Output the [x, y] coordinate of the center of the cell containing the given text.  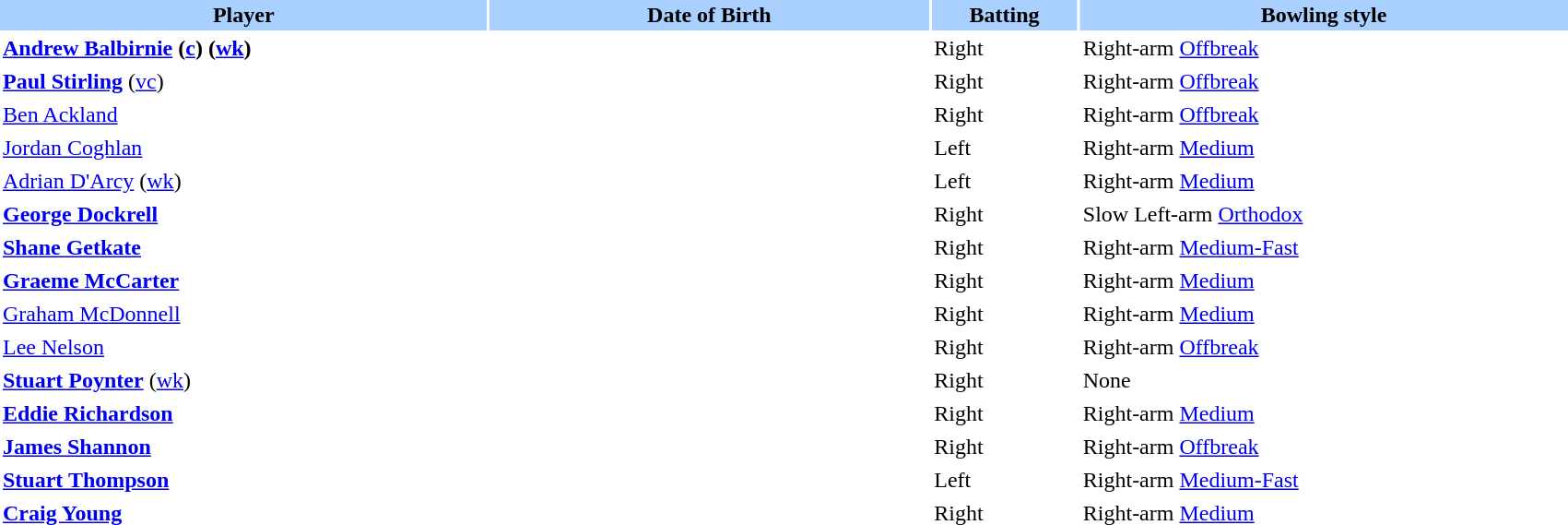
Bowling style [1324, 15]
Ben Ackland [243, 114]
Slow Left-arm Orthodox [1324, 214]
Graeme McCarter [243, 280]
Graham McDonnell [243, 314]
None [1324, 380]
Player [243, 15]
Paul Stirling (vc) [243, 81]
Batting [1005, 15]
Adrian D'Arcy (wk) [243, 181]
Shane Getkate [243, 247]
Jordan Coghlan [243, 148]
Stuart Thompson [243, 480]
George Dockrell [243, 214]
Eddie Richardson [243, 413]
Date of Birth [710, 15]
Stuart Poynter (wk) [243, 380]
Andrew Balbirnie (c) (wk) [243, 48]
James Shannon [243, 447]
Lee Nelson [243, 347]
